Determine the [X, Y] coordinate at the center of the cell enclosing the given text.  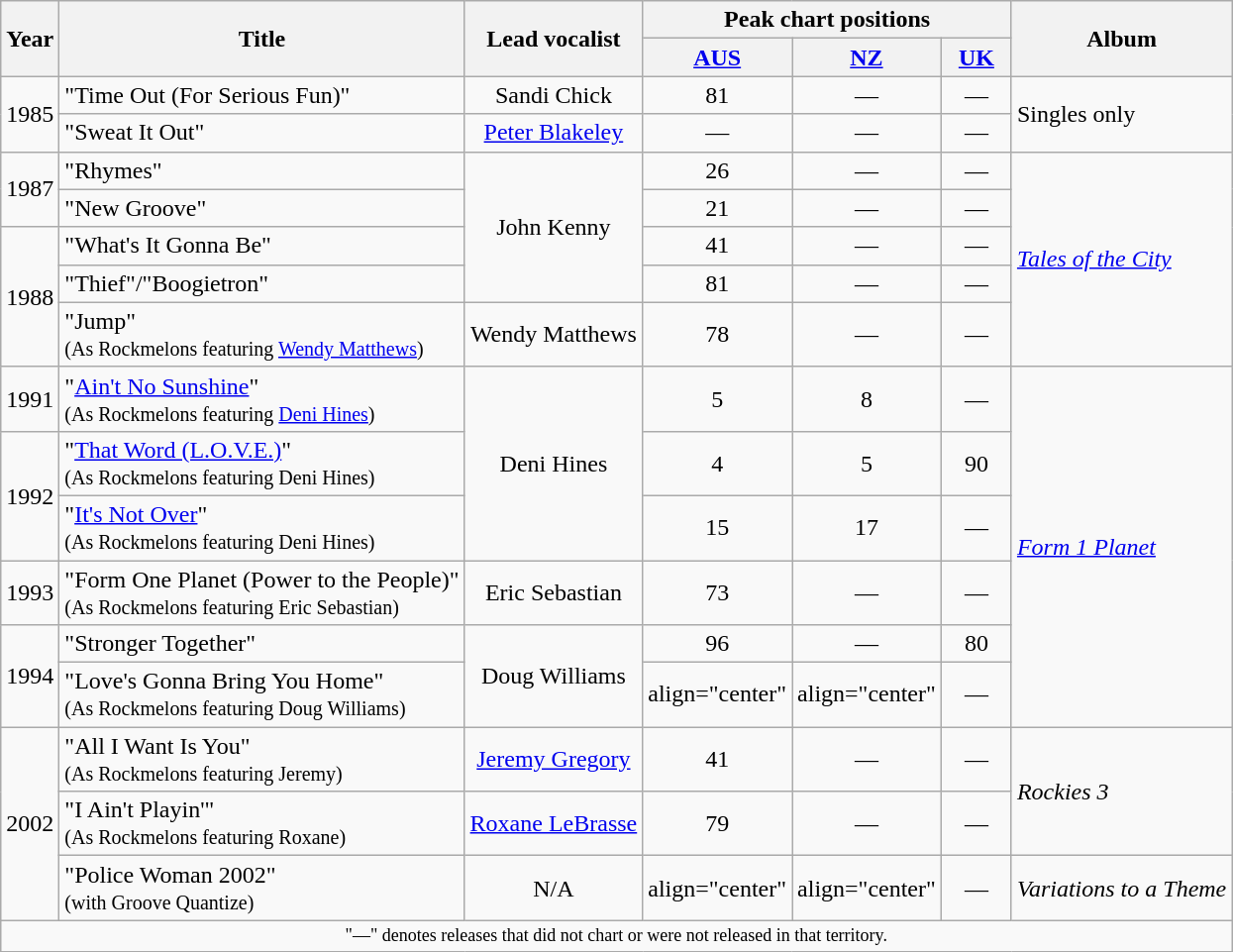
"Rhymes" [261, 170]
Title [261, 39]
"Thief"/"Boogietron" [261, 283]
NZ [868, 57]
"That Word (L.O.V.E.)" (As Rockmelons featuring Deni Hines) [261, 464]
78 [717, 335]
Deni Hines [554, 464]
"Stronger Together" [261, 644]
"I Ain't Playin'"(As Rockmelons featuring Roxane) [261, 824]
Peter Blakeley [554, 133]
1994 [30, 676]
Sandi Chick [554, 95]
1991 [30, 398]
26 [717, 170]
21 [717, 208]
8 [868, 398]
Year [30, 39]
Rockies 3 [1121, 792]
1992 [30, 495]
2002 [30, 824]
1985 [30, 114]
Tales of the City [1121, 260]
90 [976, 464]
"Police Woman 2002" (with Groove Quantize) [261, 888]
1987 [30, 189]
UK [976, 57]
Peak chart positions [828, 20]
96 [717, 644]
1993 [30, 592]
17 [868, 527]
79 [717, 824]
"What's It Gonna Be" [261, 246]
Variations to a Theme [1121, 888]
Album [1121, 39]
"—" denotes releases that did not chart or were not released in that territory. [616, 935]
"All I Want Is You"(As Rockmelons featuring Jeremy) [261, 759]
"It's Not Over" (As Rockmelons featuring Deni Hines) [261, 527]
John Kenny [554, 227]
Eric Sebastian [554, 592]
"Sweat It Out" [261, 133]
Roxane LeBrasse [554, 824]
Doug Williams [554, 676]
Lead vocalist [554, 39]
"Love's Gonna Bring You Home" (As Rockmelons featuring Doug Williams) [261, 695]
"Form One Planet (Power to the People)" (As Rockmelons featuring Eric Sebastian) [261, 592]
"Ain't No Sunshine" (As Rockmelons featuring Deni Hines) [261, 398]
Jeremy Gregory [554, 759]
AUS [717, 57]
"Jump" (As Rockmelons featuring Wendy Matthews) [261, 335]
"New Groove" [261, 208]
1988 [30, 297]
80 [976, 644]
Wendy Matthews [554, 335]
Singles only [1121, 114]
"Time Out (For Serious Fun)" [261, 95]
N/A [554, 888]
4 [717, 464]
73 [717, 592]
15 [717, 527]
Form 1 Planet [1121, 547]
